Provide the (X, Y) coordinate of the cell's center where the given text is located.  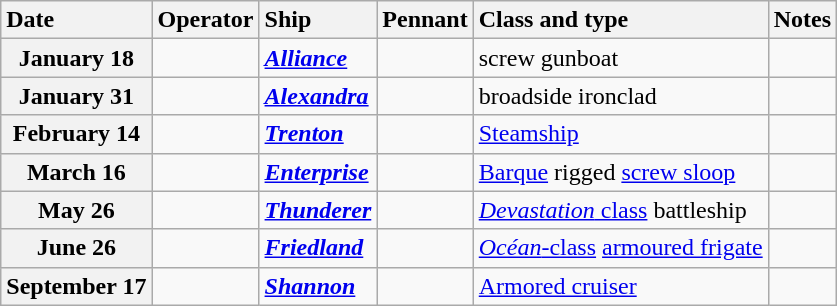
broadside ironclad (620, 96)
Steamship (620, 134)
Notes (802, 20)
January 31 (76, 96)
Date (76, 20)
Ship (318, 20)
Shannon (318, 286)
May 26 (76, 210)
September 17 (76, 286)
Class and type (620, 20)
Pennant (425, 20)
Armored cruiser (620, 286)
February 14 (76, 134)
Barque rigged screw sloop (620, 172)
Thunderer (318, 210)
Devastation class battleship (620, 210)
Océan-class armoured frigate (620, 248)
Alliance (318, 58)
January 18 (76, 58)
Enterprise (318, 172)
Operator (206, 20)
March 16 (76, 172)
Friedland (318, 248)
screw gunboat (620, 58)
Alexandra (318, 96)
Trenton (318, 134)
June 26 (76, 248)
